Search for the cell housing the specified text and yield its (X, Y) center coordinate. 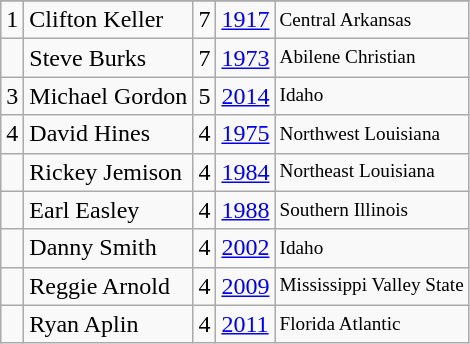
Mississippi Valley State (372, 286)
1973 (246, 58)
Southern Illinois (372, 210)
2014 (246, 96)
Steve Burks (108, 58)
5 (204, 96)
Danny Smith (108, 248)
Florida Atlantic (372, 324)
Clifton Keller (108, 20)
Central Arkansas (372, 20)
Ryan Aplin (108, 324)
1917 (246, 20)
Abilene Christian (372, 58)
David Hines (108, 134)
Northwest Louisiana (372, 134)
2002 (246, 248)
2009 (246, 286)
1984 (246, 172)
2011 (246, 324)
Michael Gordon (108, 96)
1975 (246, 134)
1 (12, 20)
Reggie Arnold (108, 286)
Earl Easley (108, 210)
Rickey Jemison (108, 172)
1988 (246, 210)
3 (12, 96)
Northeast Louisiana (372, 172)
